Scan for the cell matching the given text and deliver its [X, Y] coordinate at center. 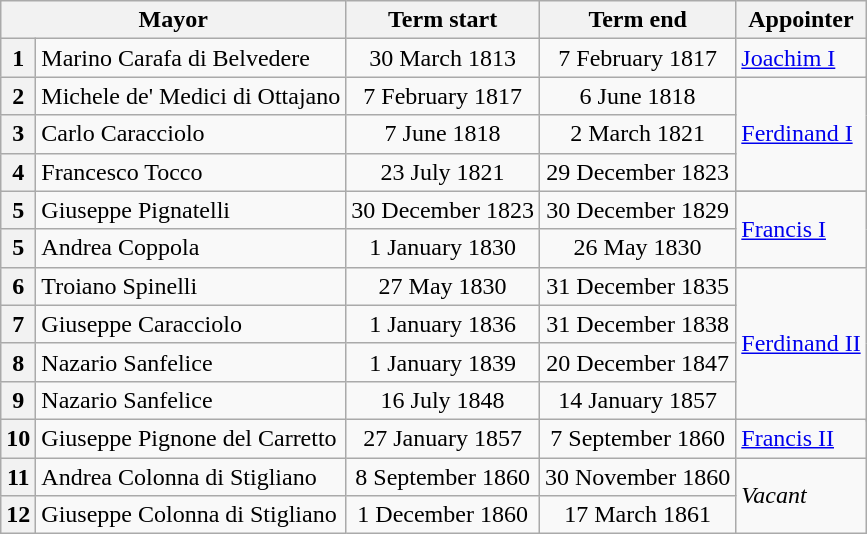
Carlo Caracciolo [191, 134]
30 November 1860 [637, 477]
Giuseppe Colonna di Stigliano [191, 515]
23 July 1821 [443, 172]
26 May 1830 [637, 248]
30 March 1813 [443, 58]
Ferdinand I [801, 134]
7 [18, 324]
2 [18, 96]
Giuseppe Pignatelli [191, 210]
Joachim I [801, 58]
1 December 1860 [443, 515]
Giuseppe Caracciolo [191, 324]
Vacant [801, 496]
Appointer [801, 20]
6 [18, 286]
Marino Carafa di Belvedere [191, 58]
30 December 1823 [443, 210]
30 December 1829 [637, 210]
Francis I [801, 229]
17 March 1861 [637, 515]
2 March 1821 [637, 134]
8 September 1860 [443, 477]
14 January 1857 [637, 400]
8 [18, 362]
1 January 1836 [443, 324]
11 [18, 477]
3 [18, 134]
Term start [443, 20]
12 [18, 515]
20 December 1847 [637, 362]
Ferdinand II [801, 343]
Mayor [174, 20]
Andrea Coppola [191, 248]
10 [18, 438]
Andrea Colonna di Stigliano [191, 477]
7 June 1818 [443, 134]
Term end [637, 20]
31 December 1838 [637, 324]
Giuseppe Pignone del Carretto [191, 438]
27 May 1830 [443, 286]
4 [18, 172]
9 [18, 400]
29 December 1823 [637, 172]
Troiano Spinelli [191, 286]
1 [18, 58]
1 January 1839 [443, 362]
6 June 1818 [637, 96]
16 July 1848 [443, 400]
Francis II [801, 438]
Michele de' Medici di Ottajano [191, 96]
27 January 1857 [443, 438]
Francesco Tocco [191, 172]
31 December 1835 [637, 286]
7 September 1860 [637, 438]
1 January 1830 [443, 248]
